For the text-containing cell, return its midpoint in (x, y) coordinate format. 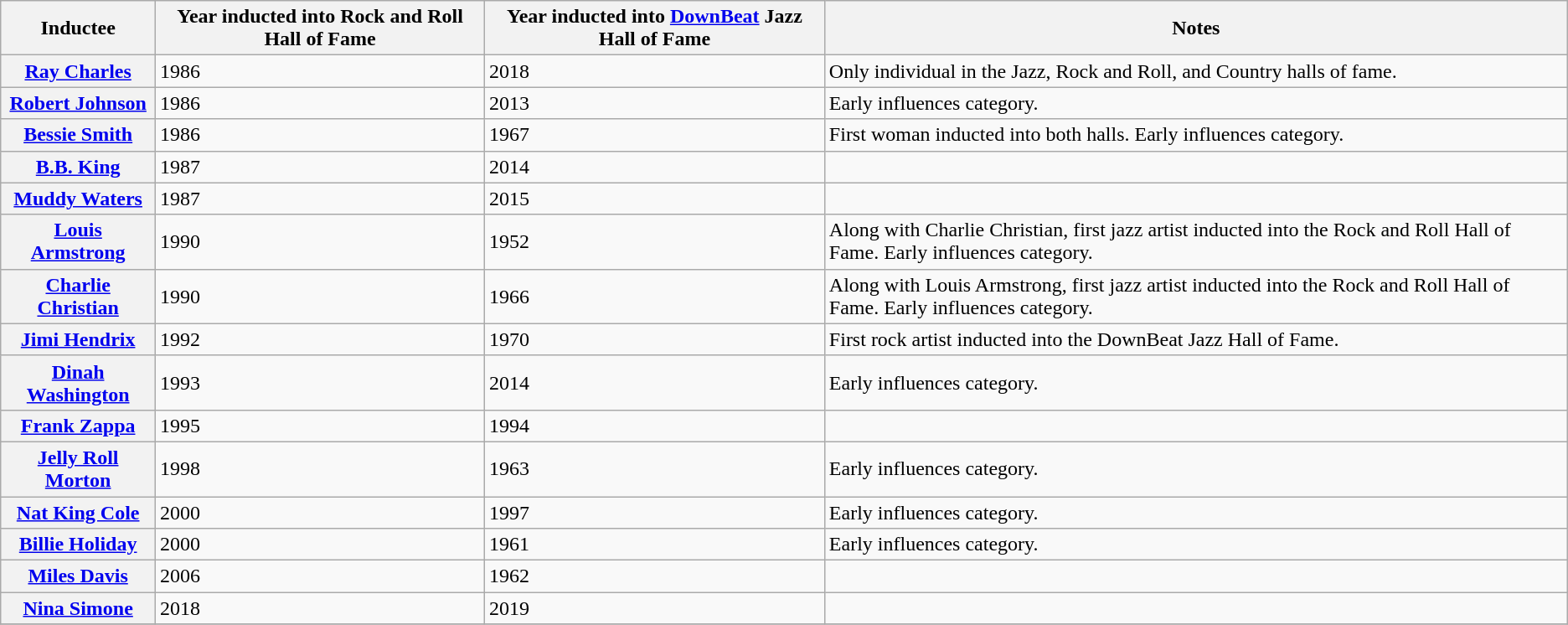
Ray Charles (79, 71)
1994 (655, 426)
Year inducted into Rock and Roll Hall of Fame (320, 28)
Jelly Roll Morton (79, 469)
First woman inducted into both halls. Early influences category. (1196, 135)
2019 (655, 608)
1967 (655, 135)
2013 (655, 103)
1997 (655, 512)
Only individual in the Jazz, Rock and Roll, and Country halls of fame. (1196, 71)
B.B. King (79, 167)
1962 (655, 576)
Billie Holiday (79, 545)
Charlie Christian (79, 297)
Muddy Waters (79, 199)
2015 (655, 199)
1995 (320, 426)
Dinah Washington (79, 382)
Frank Zappa (79, 426)
1952 (655, 241)
Inductee (79, 28)
1961 (655, 545)
1998 (320, 469)
Bessie Smith (79, 135)
1992 (320, 339)
2006 (320, 576)
Nat King Cole (79, 512)
1966 (655, 297)
1963 (655, 469)
Nina Simone (79, 608)
1993 (320, 382)
Miles Davis (79, 576)
Jimi Hendrix (79, 339)
Along with Louis Armstrong, first jazz artist inducted into the Rock and Roll Hall of Fame. Early influences category. (1196, 297)
Along with Charlie Christian, first jazz artist inducted into the Rock and Roll Hall of Fame. Early influences category. (1196, 241)
1970 (655, 339)
First rock artist inducted into the DownBeat Jazz Hall of Fame. (1196, 339)
Notes (1196, 28)
Year inducted into DownBeat Jazz Hall of Fame (655, 28)
Louis Armstrong (79, 241)
Robert Johnson (79, 103)
